Find where the given text appears and provide that cell's center as (x, y) coordinate. 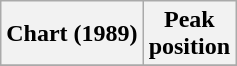
Chart (1989) (72, 34)
Peakposition (189, 34)
